Determine the (X, Y) coordinate at the center of the cell enclosing the given text.  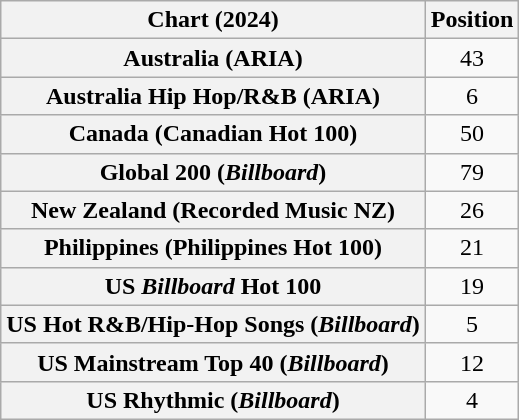
26 (472, 210)
Philippines (Philippines Hot 100) (213, 248)
US Rhythmic (Billboard) (213, 400)
Global 200 (Billboard) (213, 172)
19 (472, 286)
4 (472, 400)
New Zealand (Recorded Music NZ) (213, 210)
12 (472, 362)
6 (472, 96)
21 (472, 248)
Australia Hip Hop/R&B (ARIA) (213, 96)
US Billboard Hot 100 (213, 286)
5 (472, 324)
43 (472, 58)
Position (472, 20)
Canada (Canadian Hot 100) (213, 134)
50 (472, 134)
79 (472, 172)
Chart (2024) (213, 20)
Australia (ARIA) (213, 58)
US Mainstream Top 40 (Billboard) (213, 362)
US Hot R&B/Hip-Hop Songs (Billboard) (213, 324)
